For the text-containing cell, return its midpoint in [x, y] coordinate format. 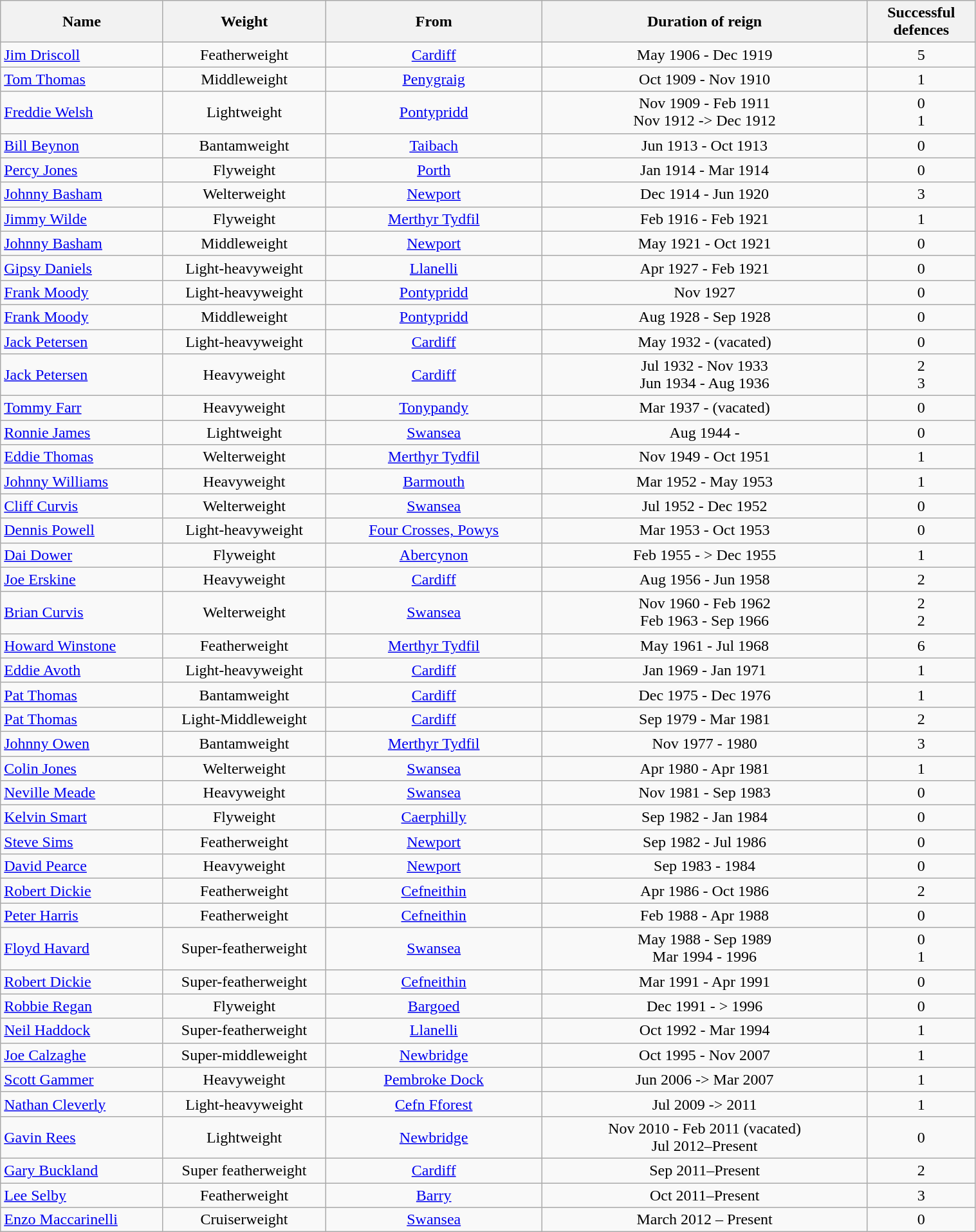
Johnny Owen [82, 743]
Dec 1914 - Jun 1920 [705, 194]
Feb 1916 - Feb 1921 [705, 219]
Neil Haddock [82, 1031]
Gavin Rees [82, 1137]
Aug 1956 - Jun 1958 [705, 579]
Bill Beynon [82, 145]
Brian Curvis [82, 613]
From [434, 22]
Aug 1944 - [705, 433]
Nov 1981 - Sep 1983 [705, 793]
Jul 1952 - Dec 1952 [705, 506]
Light-Middleweight [244, 719]
Name [82, 22]
Mar 1937 - (vacated) [705, 408]
Howard Winstone [82, 646]
Super-middleweight [244, 1055]
Johnny Williams [82, 481]
Jimmy Wilde [82, 219]
Nathan Cleverly [82, 1104]
5 [921, 55]
Bargoed [434, 1006]
Barry [434, 1195]
Abercynon [434, 555]
Apr 1986 - Oct 1986 [705, 891]
Taibach [434, 145]
Mar 1952 - May 1953 [705, 481]
David Pearce [82, 866]
Jun 2006 -> Mar 2007 [705, 1079]
Sep 1982 - Jan 1984 [705, 817]
Scott Gammer [82, 1079]
Ronnie James [82, 433]
Weight [244, 22]
May 1988 - Sep 1989Mar 1994 - 1996 [705, 949]
Jul 2009 -> 2011 [705, 1104]
Super featherweight [244, 1170]
Neville Meade [82, 793]
Nov 1927 [705, 292]
Barmouth [434, 481]
Pembroke Dock [434, 1079]
6 [921, 646]
Feb 1988 - Apr 1988 [705, 915]
Cefn Fforest [434, 1104]
Freddie Welsh [82, 112]
Oct 2011–Present [705, 1195]
Cruiserweight [244, 1220]
Eddie Avoth [82, 670]
Caerphilly [434, 817]
Peter Harris [82, 915]
Floyd Havard [82, 949]
March 2012 – Present [705, 1220]
Kelvin Smart [82, 817]
Dec 1975 - Dec 1976 [705, 695]
Jim Driscoll [82, 55]
Porth [434, 170]
Nov 1977 - 1980 [705, 743]
Oct 1909 - Nov 1910 [705, 79]
Nov 1960 - Feb 1962Feb 1963 - Sep 1966 [705, 613]
23 [921, 375]
Jul 1932 - Nov 1933Jun 1934 - Aug 1936 [705, 375]
May 1906 - Dec 1919 [705, 55]
Jan 1914 - Mar 1914 [705, 170]
Aug 1928 - Sep 1928 [705, 317]
Oct 1992 - Mar 1994 [705, 1031]
Apr 1980 - Apr 1981 [705, 768]
Sep 1983 - 1984 [705, 866]
Joe Erskine [82, 579]
Four Crosses, Powys [434, 530]
Gary Buckland [82, 1170]
Steve Sims [82, 842]
Jun 1913 - Oct 1913 [705, 145]
Jan 1969 - Jan 1971 [705, 670]
Percy Jones [82, 170]
Sep 1982 - Jul 1986 [705, 842]
May 1932 - (vacated) [705, 342]
Nov 1949 - Oct 1951 [705, 457]
Penygraig [434, 79]
22 [921, 613]
Tom Thomas [82, 79]
Joe Calzaghe [82, 1055]
Sep 1979 - Mar 1981 [705, 719]
Duration of reign [705, 22]
Successful defences [921, 22]
Enzo Maccarinelli [82, 1220]
May 1961 - Jul 1968 [705, 646]
Feb 1955 - > Dec 1955 [705, 555]
Oct 1995 - Nov 2007 [705, 1055]
Lee Selby [82, 1195]
May 1921 - Oct 1921 [705, 243]
Colin Jones [82, 768]
Apr 1927 - Feb 1921 [705, 268]
Cliff Curvis [82, 506]
Tonypandy [434, 408]
Dai Dower [82, 555]
Eddie Thomas [82, 457]
Mar 1991 - Apr 1991 [705, 982]
Tommy Farr [82, 408]
Dennis Powell [82, 530]
Dec 1991 - > 1996 [705, 1006]
Nov 2010 - Feb 2011 (vacated) Jul 2012–Present [705, 1137]
Mar 1953 - Oct 1953 [705, 530]
Nov 1909 - Feb 1911Nov 1912 -> Dec 1912 [705, 112]
Gipsy Daniels [82, 268]
Robbie Regan [82, 1006]
Sep 2011–Present [705, 1170]
